From the cell containing the given text, extract its center point as (X, Y) coordinate. 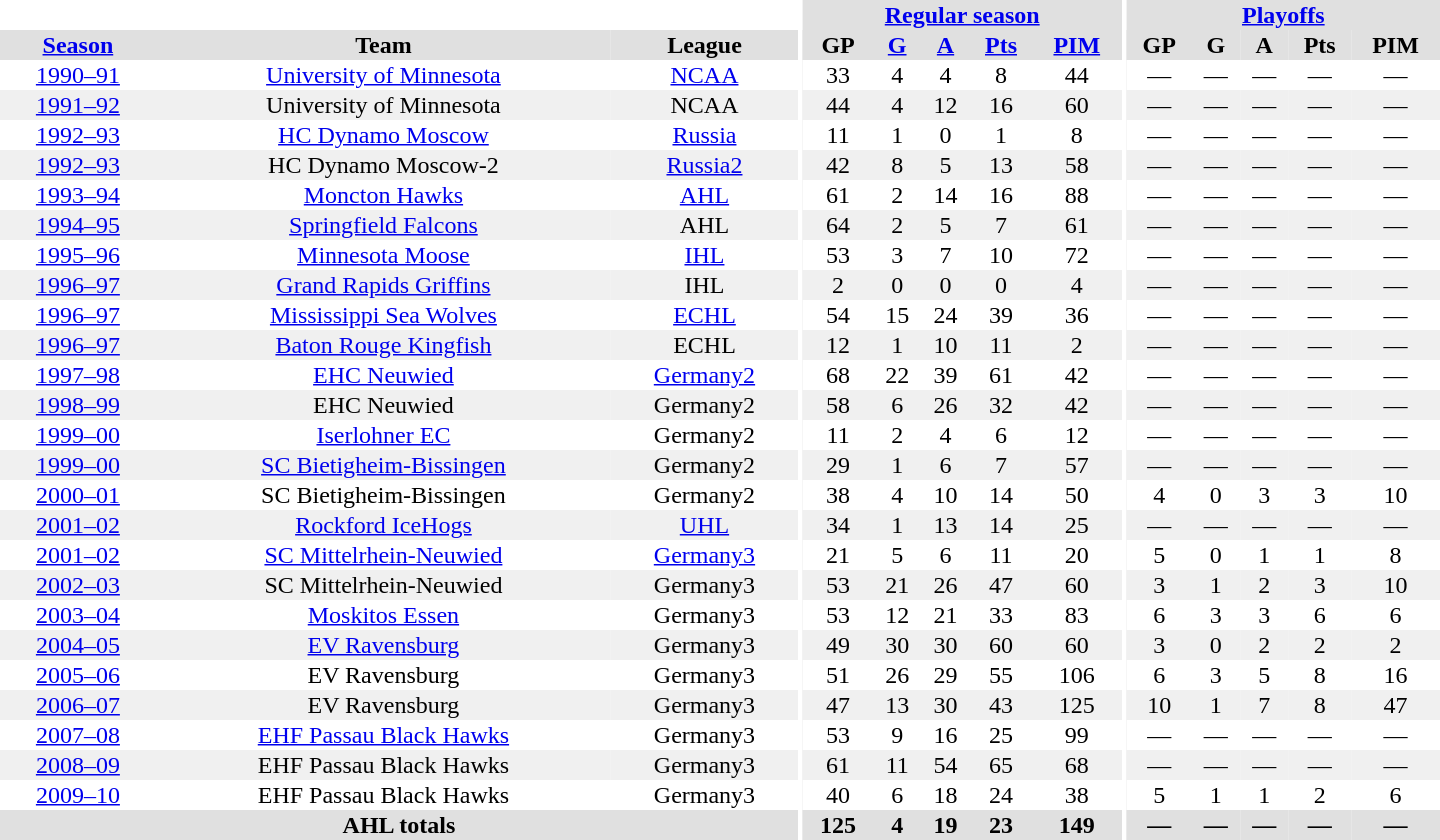
2002–03 (78, 585)
1993–94 (78, 195)
1990–91 (78, 75)
UHL (704, 525)
1995–96 (78, 255)
Mississippi Sea Wolves (384, 315)
88 (1076, 195)
19 (945, 825)
57 (1076, 465)
106 (1076, 675)
Russia (704, 135)
2003–04 (78, 615)
Moskitos Essen (384, 615)
2005–06 (78, 675)
2007–08 (78, 735)
Regular season (962, 15)
49 (838, 645)
2006–07 (78, 705)
72 (1076, 255)
Minnesota Moose (384, 255)
65 (1002, 765)
20 (1076, 555)
51 (838, 675)
HC Dynamo Moscow (384, 135)
50 (1076, 495)
Moncton Hawks (384, 195)
HC Dynamo Moscow-2 (384, 165)
22 (897, 375)
2004–05 (78, 645)
2009–10 (78, 795)
15 (897, 315)
1991–92 (78, 105)
149 (1076, 825)
9 (897, 735)
AHL totals (399, 825)
2000–01 (78, 495)
Iserlohner EC (384, 435)
1997–98 (78, 375)
1994–95 (78, 225)
2008–09 (78, 765)
43 (1002, 705)
Springfield Falcons (384, 225)
32 (1002, 405)
40 (838, 795)
34 (838, 525)
Grand Rapids Griffins (384, 285)
Playoffs (1284, 15)
Team (384, 45)
18 (945, 795)
1998–99 (78, 405)
Rockford IceHogs (384, 525)
Russia2 (704, 165)
99 (1076, 735)
League (704, 45)
Season (78, 45)
83 (1076, 615)
64 (838, 225)
23 (1002, 825)
55 (1002, 675)
Baton Rouge Kingfish (384, 345)
36 (1076, 315)
